Determine the (X, Y) coordinate at the center of the cell enclosing the given text.  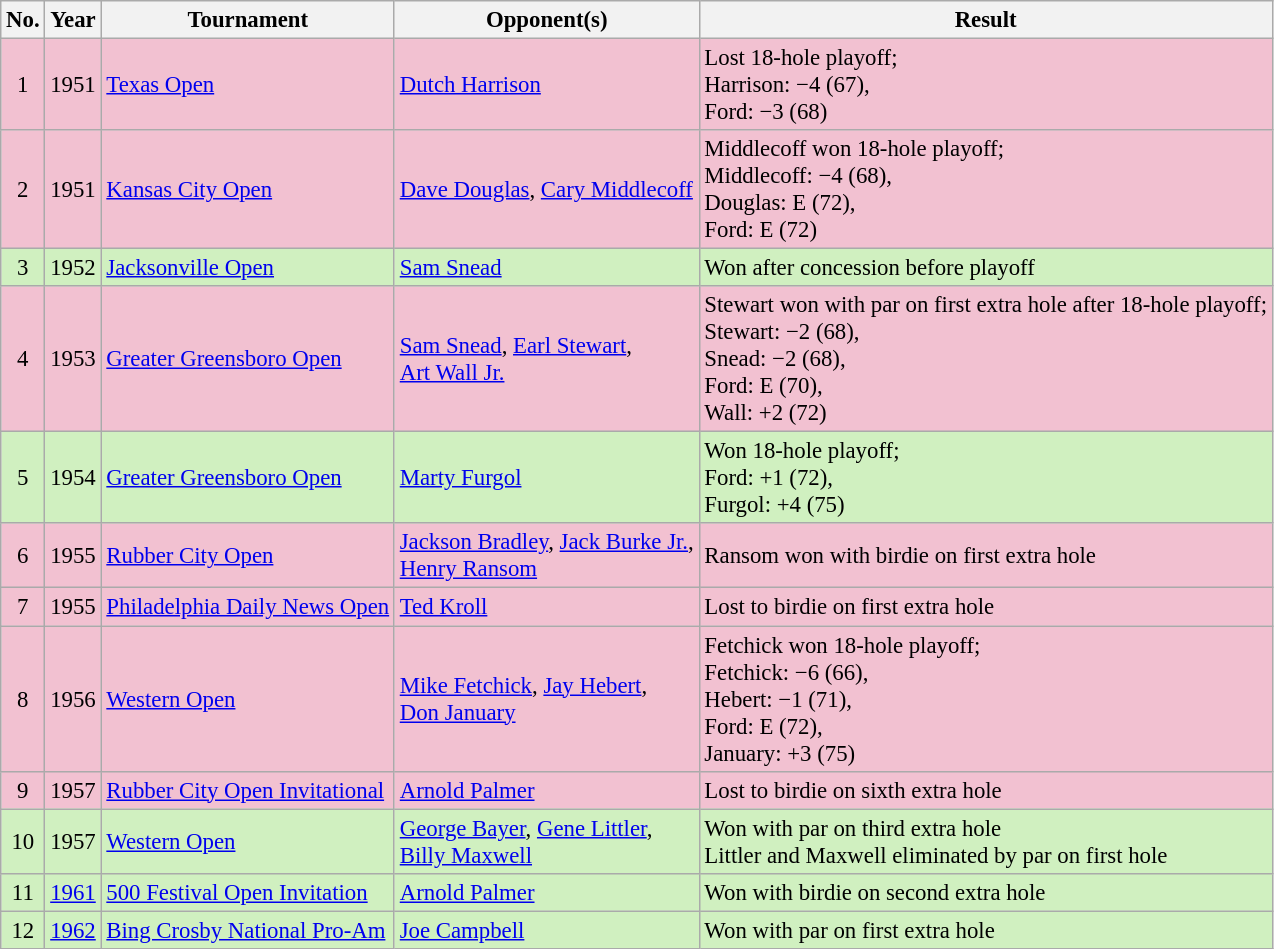
No. (23, 20)
Lost to birdie on first extra hole (986, 607)
12 (23, 930)
1954 (73, 478)
10 (23, 842)
Stewart won with par on first extra hole after 18-hole playoff;Stewart: −2 (68),Snead: −2 (68),Ford: E (70),Wall: +2 (72) (986, 359)
Jackson Bradley, Jack Burke Jr., Henry Ransom (546, 556)
500 Festival Open Invitation (248, 892)
1953 (73, 359)
Sam Snead (546, 268)
4 (23, 359)
Won 18-hole playoff;Ford: +1 (72),Furgol: +4 (75) (986, 478)
2 (23, 190)
George Bayer, Gene Littler, Billy Maxwell (546, 842)
Won with par on third extra holeLittler and Maxwell eliminated by par on first hole (986, 842)
1 (23, 85)
Rubber City Open Invitational (248, 790)
Tournament (248, 20)
Rubber City Open (248, 556)
Mike Fetchick, Jay Hebert, Don January (546, 699)
8 (23, 699)
Kansas City Open (248, 190)
5 (23, 478)
Ted Kroll (546, 607)
Won after concession before playoff (986, 268)
Won with birdie on second extra hole (986, 892)
11 (23, 892)
Won with par on first extra hole (986, 930)
Fetchick won 18-hole playoff;Fetchick: −6 (66),Hebert: −1 (71),Ford: E (72),January: +3 (75) (986, 699)
3 (23, 268)
Lost to birdie on sixth extra hole (986, 790)
1952 (73, 268)
1956 (73, 699)
Joe Campbell (546, 930)
1961 (73, 892)
Lost 18-hole playoff;Harrison: −4 (67),Ford: −3 (68) (986, 85)
7 (23, 607)
Dave Douglas, Cary Middlecoff (546, 190)
Result (986, 20)
1962 (73, 930)
Marty Furgol (546, 478)
Jacksonville Open (248, 268)
Opponent(s) (546, 20)
Year (73, 20)
Texas Open (248, 85)
Sam Snead, Earl Stewart, Art Wall Jr. (546, 359)
Ransom won with birdie on first extra hole (986, 556)
Dutch Harrison (546, 85)
Bing Crosby National Pro-Am (248, 930)
9 (23, 790)
Philadelphia Daily News Open (248, 607)
Middlecoff won 18-hole playoff;Middlecoff: −4 (68),Douglas: E (72),Ford: E (72) (986, 190)
6 (23, 556)
